Provide the [x, y] coordinate of the cell's center where the given text is located.  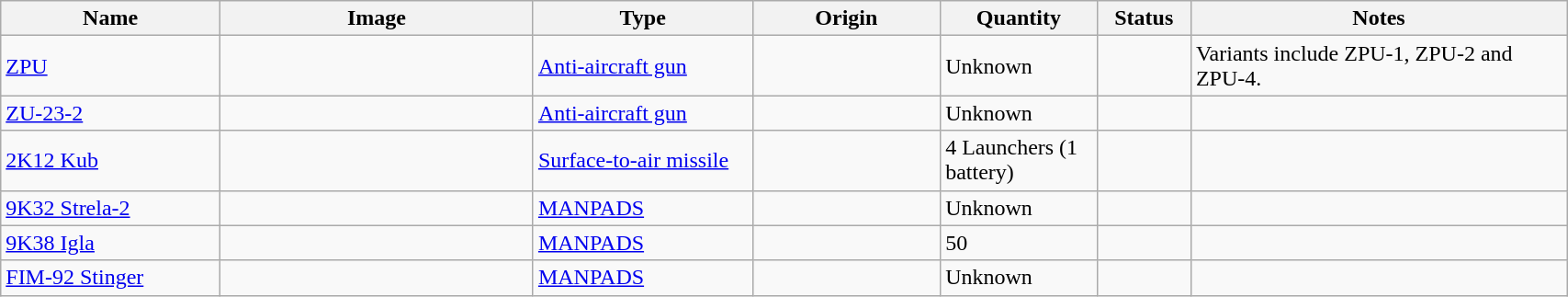
9K32 Strela-2 [110, 208]
Name [110, 18]
ZPU [110, 66]
4 Launchers (1 battery) [1019, 160]
Type [643, 18]
Notes [1378, 18]
Status [1144, 18]
FIM-92 Stinger [110, 278]
Surface-to-air missile [643, 160]
Quantity [1019, 18]
50 [1019, 243]
Origin [847, 18]
2K12 Kub [110, 160]
9K38 Igla [110, 243]
Variants include ZPU-1, ZPU-2 and ZPU-4. [1378, 66]
Image [377, 18]
ZU-23-2 [110, 113]
